Pinpoint the cell where the given text exists, returning its (x, y) midpoint coordinate. 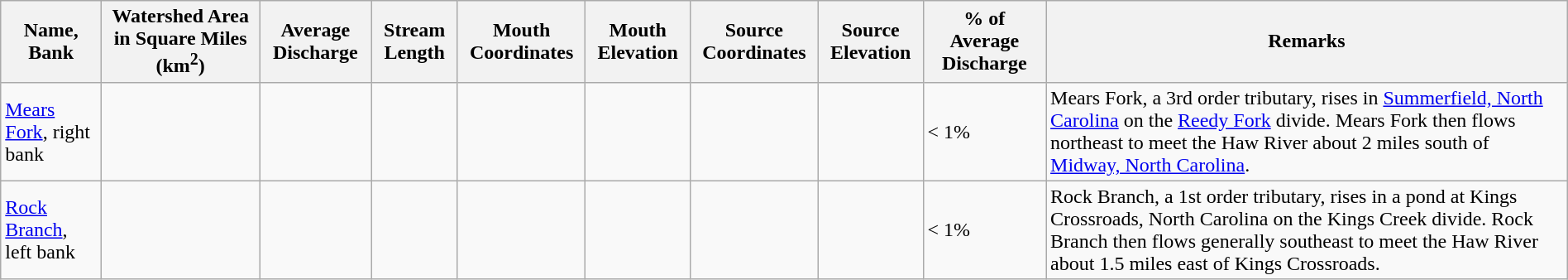
Rock Branch, left bank (51, 230)
Stream Length (414, 41)
Mouth Coordinates (521, 41)
Source Elevation (870, 41)
Average Discharge (316, 41)
% of Average Discharge (984, 41)
Mears Fork, right bank (51, 131)
Mouth Elevation (638, 41)
Remarks (1307, 41)
Source Coordinates (754, 41)
Watershed Area in Square Miles (km2) (180, 41)
Name, Bank (51, 41)
